Scan for the cell matching the given text and deliver its [x, y] coordinate at center. 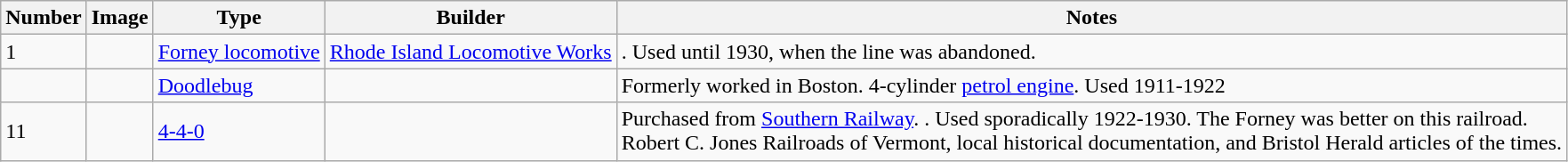
Number [44, 18]
Image [119, 18]
Builder [470, 18]
Type [238, 18]
1 [44, 52]
4-4-0 [238, 132]
Formerly worked in Boston. 4-cylinder petrol engine. Used 1911-1922 [1091, 85]
Notes [1091, 18]
. Used until 1930, when the line was abandoned. [1091, 52]
Doodlebug [238, 85]
Rhode Island Locomotive Works [470, 52]
Forney locomotive [238, 52]
11 [44, 132]
